Determine the (x, y) coordinate at the center of the cell enclosing the given text.  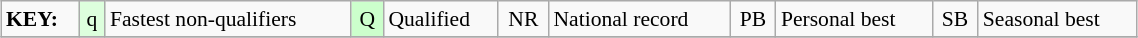
Seasonal best (1058, 19)
Qualified (440, 19)
Fastest non-qualifiers (228, 19)
Personal best (854, 19)
SB (955, 19)
Q (367, 19)
NR (523, 19)
q (92, 19)
National record (639, 19)
PB (753, 19)
KEY: (40, 19)
